Detect which cell encompasses the target text, then output its [X, Y] center coordinate. 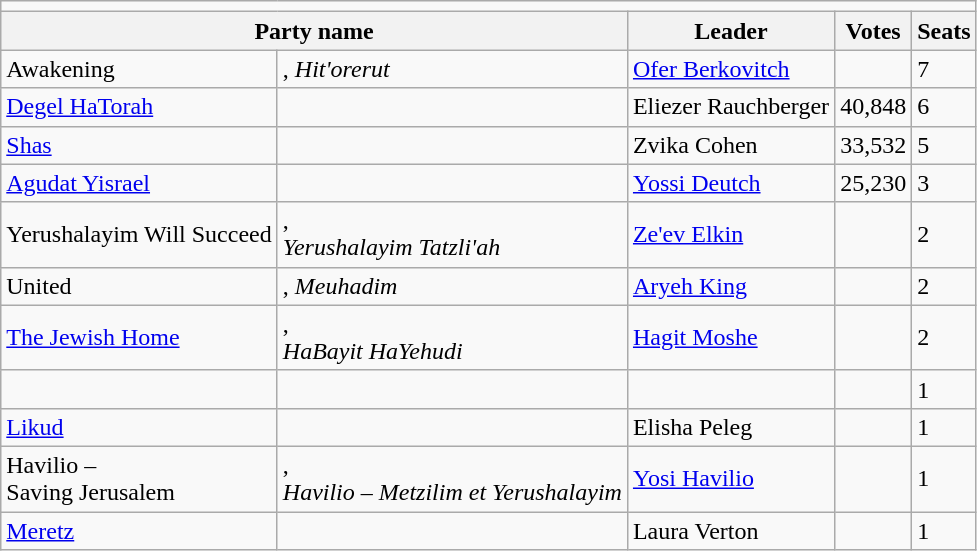
Elisha Peleg [730, 427]
3 [944, 183]
Party name [314, 31]
Laura Verton [730, 531]
Ofer Berkovitch [730, 69]
Likud [140, 427]
Leader [730, 31]
Agudat Yisrael [140, 183]
The Jewish Home [140, 338]
, Meuhadim [452, 286]
25,230 [874, 183]
Meretz [140, 531]
33,532 [874, 145]
Havilio – Saving Jerusalem [140, 478]
Shas [140, 145]
Zvika Cohen [730, 145]
, Havilio – Metzilim et Yerushalayim [452, 478]
5 [944, 145]
Awakening [140, 69]
Ze'ev Elkin [730, 234]
Hagit Moshe [730, 338]
, HaBayit HaYehudi [452, 338]
40,848 [874, 107]
6 [944, 107]
Aryeh King [730, 286]
Yerushalayim Will Succeed [140, 234]
Eliezer Rauchberger [730, 107]
, Hit'orerut [452, 69]
United [140, 286]
Yosi Havilio [730, 478]
7 [944, 69]
, Yerushalayim Tatzli'ah [452, 234]
Yossi Deutch [730, 183]
Degel HaTorah [140, 107]
Votes [874, 31]
Seats [944, 31]
